Capture the cell that displays the provided text and extract its [x, y] central coordinate. 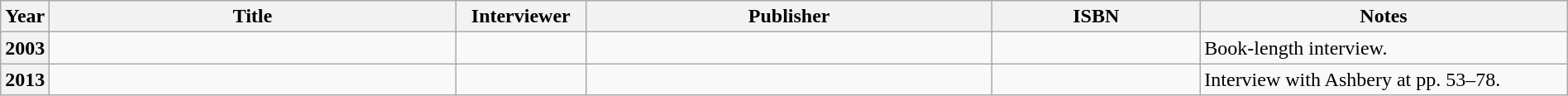
Interview with Ashbery at pp. 53–78. [1384, 79]
2003 [25, 48]
Interviewer [521, 17]
2013 [25, 79]
Publisher [789, 17]
Title [253, 17]
Notes [1384, 17]
ISBN [1097, 17]
Book-length interview. [1384, 48]
Year [25, 17]
